Locate the cell with the specified text and output its (X, Y) center coordinate. 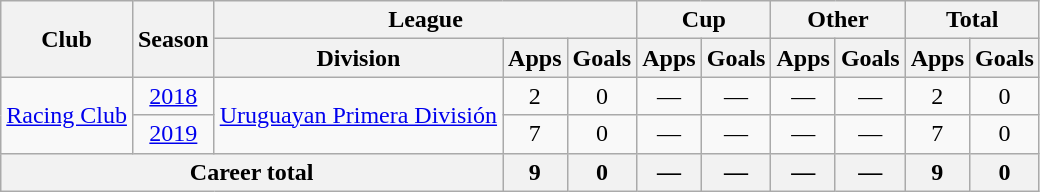
Other (838, 20)
Cup (704, 20)
2018 (173, 96)
Division (358, 58)
2019 (173, 134)
Career total (252, 172)
League (426, 20)
Total (972, 20)
Uruguayan Primera División (358, 115)
Racing Club (67, 115)
Club (67, 39)
Season (173, 39)
